Identify which cell holds the provided text, then report its [x, y] central coordinate. 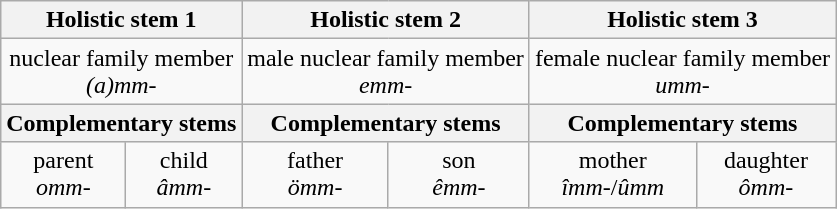
sonêmm- [458, 174]
fatherömm- [316, 174]
parentomm- [64, 174]
childâmm- [184, 174]
Holistic stem 2 [386, 20]
female nuclear family memberumm- [682, 72]
Holistic stem 3 [682, 20]
male nuclear family memberemm- [386, 72]
motherîmm-/ûmm [612, 174]
Holistic stem 1 [122, 20]
nuclear family member(a)mm- [122, 72]
daughterômm- [766, 174]
